Locate the cell with the specified text and output its (x, y) center coordinate. 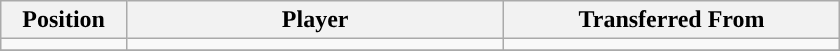
Transferred From (672, 20)
Position (64, 20)
Player (316, 20)
